Identify which cell holds the provided text, then report its (X, Y) central coordinate. 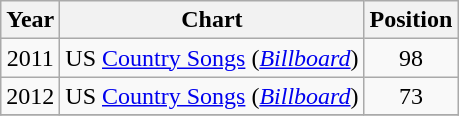
2012 (30, 96)
Position (411, 20)
2011 (30, 58)
Chart (212, 20)
73 (411, 96)
Year (30, 20)
98 (411, 58)
